Return (x, y) of the center of cell containing provided text 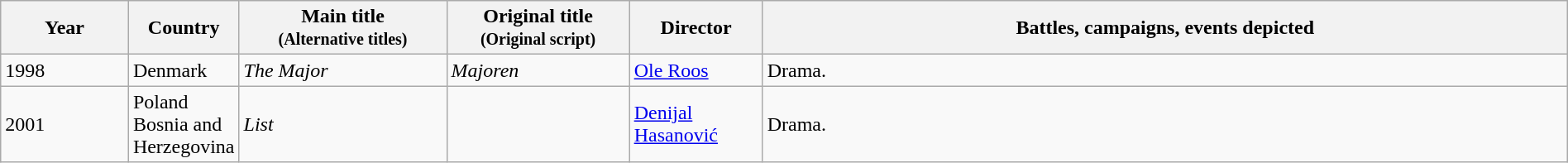
List (342, 124)
1998 (65, 70)
The Major (342, 70)
Year (65, 28)
Original title(Original script) (538, 28)
Majoren (538, 70)
Ole Roos (696, 70)
Director (696, 28)
PolandBosnia and Herzegovina (184, 124)
Denmark (184, 70)
Main title(Alternative titles) (342, 28)
2001 (65, 124)
Battles, campaigns, events depicted (1164, 28)
Denijal Hasanović (696, 124)
Country (184, 28)
